Search for the cell housing the specified text and yield its (x, y) center coordinate. 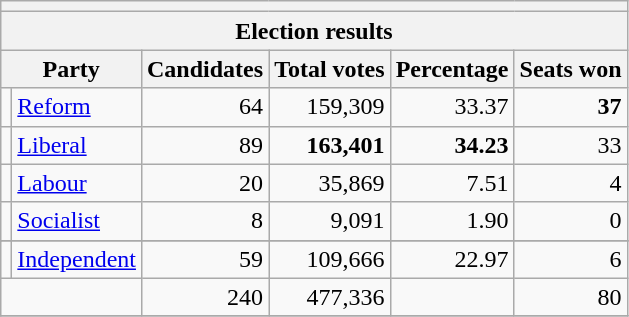
Reform (77, 107)
477,336 (330, 297)
Percentage (452, 69)
34.23 (452, 145)
Total votes (330, 69)
33 (570, 145)
109,666 (330, 259)
80 (570, 297)
33.37 (452, 107)
35,869 (330, 183)
20 (204, 183)
Labour (77, 183)
7.51 (452, 183)
Party (72, 69)
59 (204, 259)
6 (570, 259)
37 (570, 107)
64 (204, 107)
240 (204, 297)
0 (570, 221)
Candidates (204, 69)
9,091 (330, 221)
Socialist (77, 221)
Seats won (570, 69)
89 (204, 145)
Independent (77, 259)
159,309 (330, 107)
Liberal (77, 145)
22.97 (452, 259)
8 (204, 221)
1.90 (452, 221)
Election results (314, 31)
4 (570, 183)
163,401 (330, 145)
